From the cell containing the given text, extract its center point as (X, Y) coordinate. 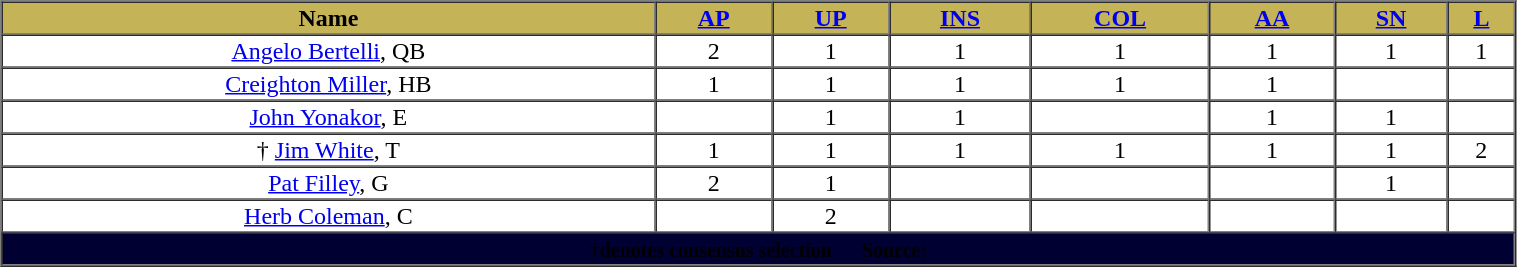
L (1481, 18)
† Jim White, T (329, 150)
Name (329, 18)
AP (714, 18)
Herb Coleman, C (329, 216)
COL (1120, 18)
Angelo Bertelli, QB (329, 50)
UP (830, 18)
Creighton Miller, HB (329, 84)
†denotes consensus selection Source: (759, 248)
AA (1272, 18)
INS (960, 18)
John Yonakor, E (329, 116)
Pat Filley, G (329, 182)
SN (1392, 18)
